Pinpoint the cell where the given text exists, returning its [X, Y] midpoint coordinate. 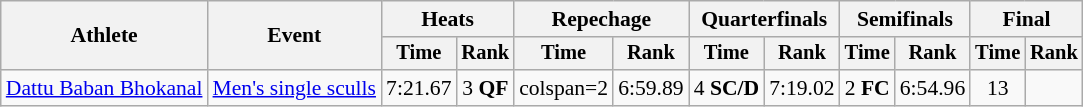
Final [1026, 19]
3 QF [486, 88]
Event [295, 36]
6:54.96 [932, 88]
2 FC [868, 88]
Semifinals [906, 19]
Men's single sculls [295, 88]
Heats [448, 19]
6:59.89 [650, 88]
colspan=2 [564, 88]
4 SC/D [727, 88]
Quarterfinals [764, 19]
7:19.02 [802, 88]
13 [998, 88]
Repechage [602, 19]
Athlete [104, 36]
7:21.67 [418, 88]
Dattu Baban Bhokanal [104, 88]
